Capture the cell that displays the provided text and extract its (X, Y) central coordinate. 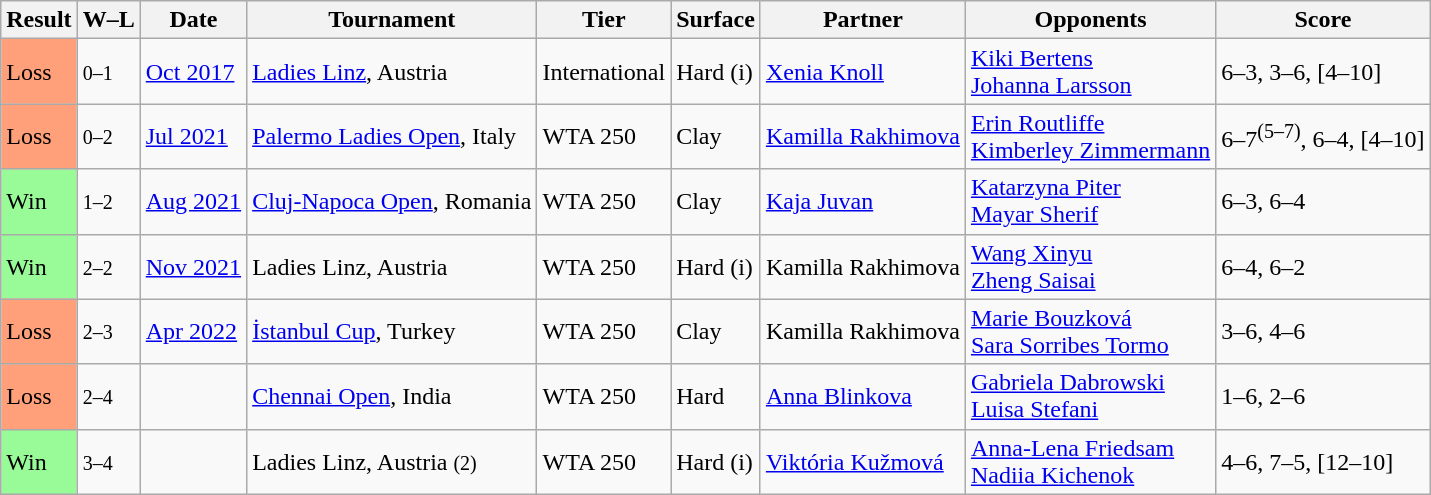
Hard (716, 396)
Nov 2021 (193, 266)
Anna-Lena Friedsam Nadiia Kichenok (1090, 462)
Ladies Linz, Austria (2) (392, 462)
Wang Xinyu Zheng Saisai (1090, 266)
1–2 (108, 202)
Oct 2017 (193, 72)
4–6, 7–5, [12–10] (1323, 462)
Date (193, 20)
6–7(5–7), 6–4, [4–10] (1323, 136)
Apr 2022 (193, 332)
0–1 (108, 72)
Result (39, 20)
6–3, 6–4 (1323, 202)
0–2 (108, 136)
Kaja Juvan (862, 202)
2–3 (108, 332)
Kiki Bertens Johanna Larsson (1090, 72)
2–2 (108, 266)
Score (1323, 20)
Xenia Knoll (862, 72)
International (604, 72)
Gabriela Dabrowski Luisa Stefani (1090, 396)
2–4 (108, 396)
Anna Blinkova (862, 396)
Surface (716, 20)
Tier (604, 20)
Tournament (392, 20)
İstanbul Cup, Turkey (392, 332)
3–4 (108, 462)
Viktória Kužmová (862, 462)
Chennai Open, India (392, 396)
Erin Routliffe Kimberley Zimmermann (1090, 136)
W–L (108, 20)
Marie Bouzková Sara Sorribes Tormo (1090, 332)
3–6, 4–6 (1323, 332)
Cluj-Napoca Open, Romania (392, 202)
Katarzyna Piter Mayar Sherif (1090, 202)
Opponents (1090, 20)
Aug 2021 (193, 202)
Jul 2021 (193, 136)
1–6, 2–6 (1323, 396)
Partner (862, 20)
6–3, 3–6, [4–10] (1323, 72)
Palermo Ladies Open, Italy (392, 136)
6–4, 6–2 (1323, 266)
